Capture the cell that displays the provided text and extract its [x, y] central coordinate. 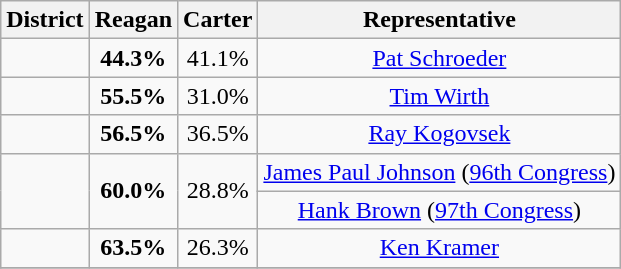
55.5% [133, 96]
Ken Kramer [440, 248]
31.0% [218, 96]
Representative [440, 20]
Reagan [133, 20]
44.3% [133, 58]
26.3% [218, 248]
63.5% [133, 248]
28.8% [218, 191]
Ray Kogovsek [440, 134]
Pat Schroeder [440, 58]
Hank Brown (97th Congress) [440, 210]
41.1% [218, 58]
Tim Wirth [440, 96]
District [45, 20]
James Paul Johnson (96th Congress) [440, 172]
60.0% [133, 191]
56.5% [133, 134]
36.5% [218, 134]
Carter [218, 20]
